Search for the cell housing the specified text and yield its [x, y] center coordinate. 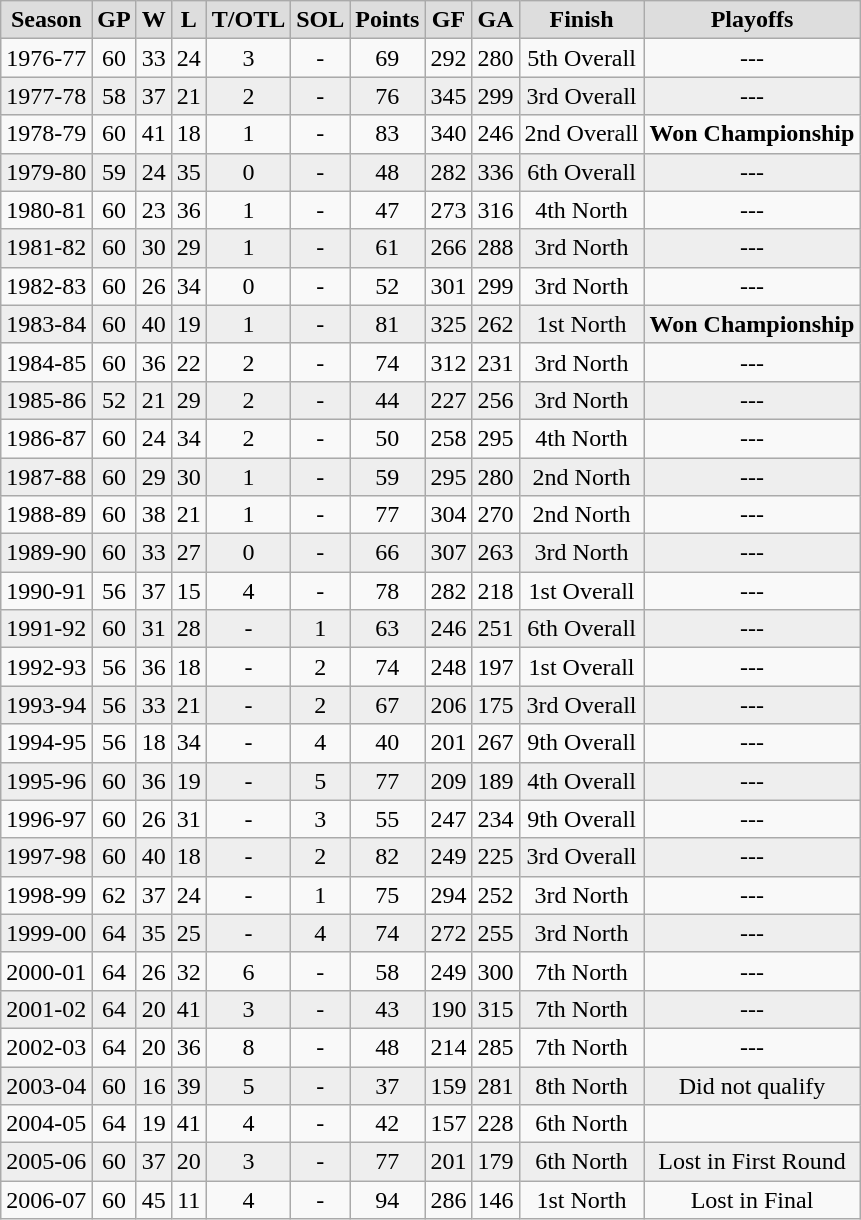
25 [188, 933]
189 [496, 781]
2006-07 [46, 1200]
1981-82 [46, 248]
159 [448, 1085]
345 [448, 96]
L [188, 20]
197 [496, 667]
16 [154, 1085]
209 [448, 781]
4th Overall [582, 781]
270 [496, 515]
23 [154, 210]
292 [448, 58]
1995-96 [46, 781]
252 [496, 895]
1977-78 [46, 96]
2000-01 [46, 971]
50 [388, 438]
325 [448, 324]
1997-98 [46, 857]
315 [496, 1009]
340 [448, 134]
39 [188, 1085]
267 [496, 743]
286 [448, 1200]
83 [388, 134]
1983-84 [46, 324]
1982-83 [46, 286]
15 [188, 591]
1976-77 [46, 58]
1998-99 [46, 895]
1990-91 [46, 591]
1992-93 [46, 667]
47 [388, 210]
255 [496, 933]
Did not qualify [752, 1085]
2nd Overall [582, 134]
82 [388, 857]
288 [496, 248]
225 [496, 857]
190 [448, 1009]
336 [496, 172]
157 [448, 1124]
11 [188, 1200]
45 [154, 1200]
175 [496, 705]
1985-86 [46, 400]
81 [388, 324]
75 [388, 895]
62 [114, 895]
206 [448, 705]
27 [188, 553]
61 [388, 248]
66 [388, 553]
94 [388, 1200]
5th Overall [582, 58]
8th North [582, 1085]
6 [248, 971]
307 [448, 553]
1994-95 [46, 743]
2003-04 [46, 1085]
312 [448, 362]
304 [448, 515]
T/OTL [248, 20]
28 [188, 629]
Finish [582, 20]
146 [496, 1200]
67 [388, 705]
Playoffs [752, 20]
262 [496, 324]
1989-90 [46, 553]
1993-94 [46, 705]
2001-02 [46, 1009]
227 [448, 400]
231 [496, 362]
285 [496, 1047]
273 [448, 210]
1999-00 [46, 933]
8 [248, 1047]
Lost in Final [752, 1200]
248 [448, 667]
Lost in First Round [752, 1162]
GF [448, 20]
GA [496, 20]
GP [114, 20]
1986-87 [46, 438]
301 [448, 286]
43 [388, 1009]
251 [496, 629]
218 [496, 591]
78 [388, 591]
2005-06 [46, 1162]
1979-80 [46, 172]
2002-03 [46, 1047]
179 [496, 1162]
38 [154, 515]
1987-88 [46, 477]
63 [388, 629]
234 [496, 819]
44 [388, 400]
294 [448, 895]
Points [388, 20]
1996-97 [46, 819]
55 [388, 819]
258 [448, 438]
2004-05 [46, 1124]
1980-81 [46, 210]
22 [188, 362]
1988-89 [46, 515]
256 [496, 400]
1978-79 [46, 134]
69 [388, 58]
228 [496, 1124]
W [154, 20]
76 [388, 96]
214 [448, 1047]
316 [496, 210]
272 [448, 933]
42 [388, 1124]
1984-85 [46, 362]
281 [496, 1085]
SOL [320, 20]
32 [188, 971]
247 [448, 819]
266 [448, 248]
1991-92 [46, 629]
300 [496, 971]
Season [46, 20]
263 [496, 553]
